Scan for the cell matching the given text and deliver its (X, Y) coordinate at center. 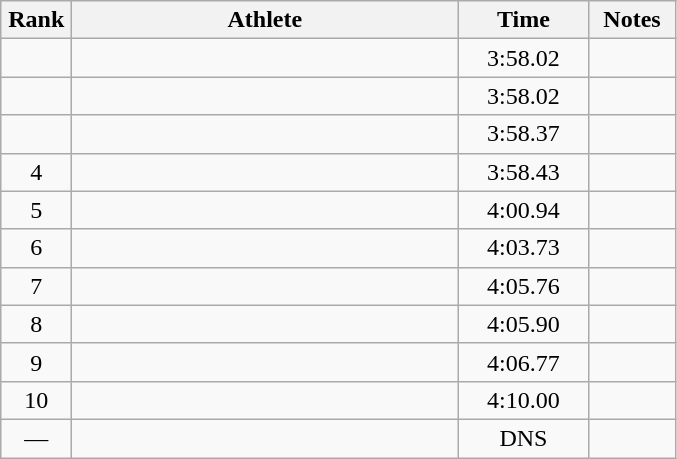
Rank (36, 20)
— (36, 438)
3:58.43 (524, 172)
4:03.73 (524, 248)
6 (36, 248)
4 (36, 172)
5 (36, 210)
8 (36, 324)
4:00.94 (524, 210)
9 (36, 362)
3:58.37 (524, 134)
7 (36, 286)
Time (524, 20)
4:05.76 (524, 286)
4:05.90 (524, 324)
DNS (524, 438)
10 (36, 400)
4:10.00 (524, 400)
Notes (632, 20)
4:06.77 (524, 362)
Athlete (265, 20)
